Extract the [x, y] coordinate from the center of the cell holding the provided text.  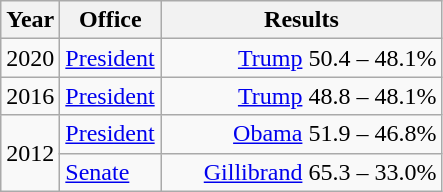
2012 [30, 153]
2020 [30, 58]
2016 [30, 96]
Obama 51.9 – 46.8% [302, 134]
Office [110, 20]
Gillibrand 65.3 – 33.0% [302, 172]
Results [302, 20]
Senate [110, 172]
Year [30, 20]
Trump 48.8 – 48.1% [302, 96]
Trump 50.4 – 48.1% [302, 58]
